Determine the (X, Y) coordinate at the center of the cell enclosing the given text.  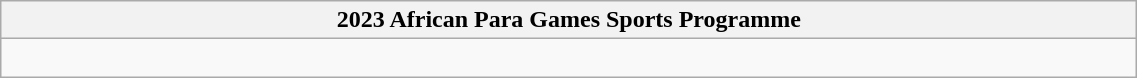
2023 African Para Games Sports Programme (569, 20)
